Find where the given text appears and provide that cell's center as [X, Y] coordinate. 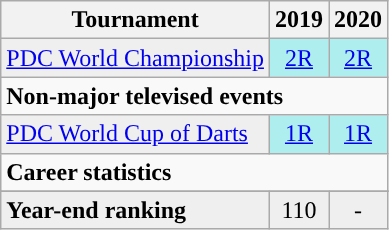
Career statistics [194, 172]
PDC World Championship [136, 58]
- [358, 210]
Year-end ranking [136, 210]
PDC World Cup of Darts [136, 134]
Tournament [136, 20]
2019 [298, 20]
110 [298, 210]
Non-major televised events [194, 96]
2020 [358, 20]
